Locate the cell with the specified text and output its [x, y] center coordinate. 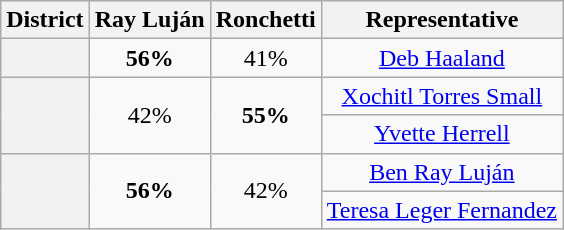
41% [266, 58]
Teresa Leger Fernandez [442, 210]
Deb Haaland [442, 58]
Ben Ray Luján [442, 172]
Ronchetti [266, 20]
Xochitl Torres Small [442, 96]
55% [266, 115]
Yvette Herrell [442, 134]
Representative [442, 20]
District [45, 20]
Ray Luján [150, 20]
